Find where the given text appears and provide that cell's center as [x, y] coordinate. 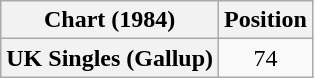
Chart (1984) [110, 20]
Position [266, 20]
74 [266, 58]
UK Singles (Gallup) [110, 58]
